Detect which cell encompasses the target text, then output its [X, Y] center coordinate. 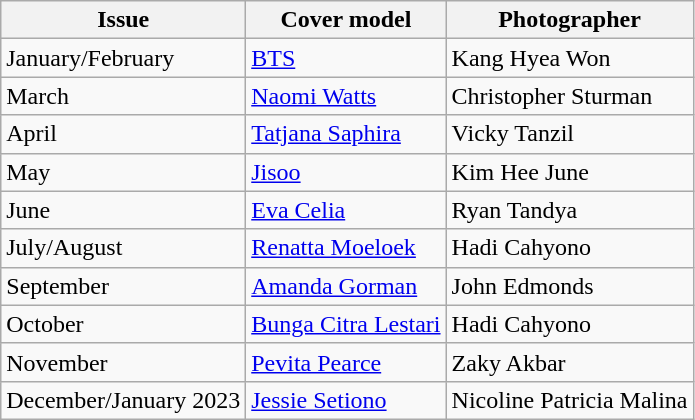
Renatta Moeloek [346, 248]
BTS [346, 58]
March [124, 96]
July/August [124, 248]
Pevita Pearce [346, 362]
Eva Celia [346, 210]
Photographer [570, 20]
Tatjana Saphira [346, 134]
May [124, 172]
Bunga Citra Lestari [346, 324]
Christopher Sturman [570, 96]
Zaky Akbar [570, 362]
January/February [124, 58]
Kim Hee June [570, 172]
Cover model [346, 20]
Vicky Tanzil [570, 134]
November [124, 362]
December/January 2023 [124, 400]
June [124, 210]
John Edmonds [570, 286]
Jisoo [346, 172]
Nicoline Patricia Malina [570, 400]
Jessie Setiono [346, 400]
Issue [124, 20]
September [124, 286]
October [124, 324]
April [124, 134]
Kang Hyea Won [570, 58]
Naomi Watts [346, 96]
Ryan Tandya [570, 210]
Amanda Gorman [346, 286]
